Pinpoint the cell where the given text exists, returning its (X, Y) midpoint coordinate. 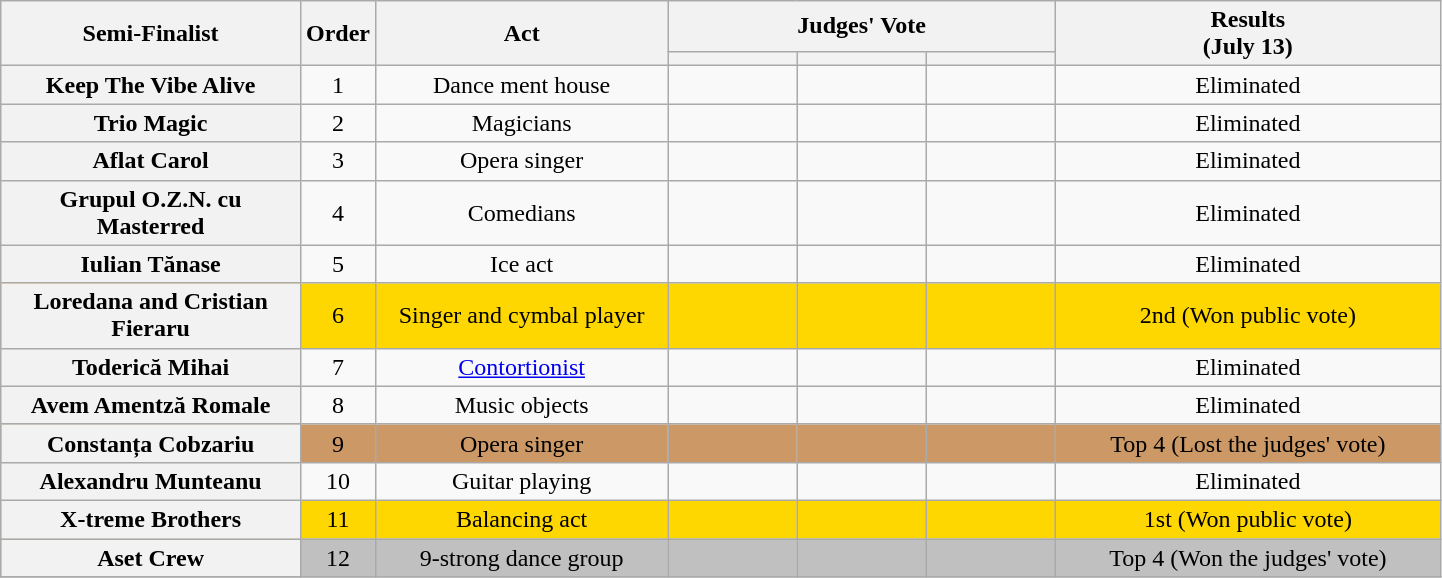
Guitar playing (522, 481)
Judges' Vote (862, 26)
Trio Magic (151, 123)
10 (338, 481)
Contortionist (522, 367)
X-treme Brothers (151, 519)
Loredana and Cristian Fieraru (151, 316)
Top 4 (Lost the judges' vote) (1248, 443)
6 (338, 316)
Balancing act (522, 519)
Results (July 13) (1248, 34)
11 (338, 519)
7 (338, 367)
Toderică Mihai (151, 367)
Magicians (522, 123)
9 (338, 443)
9-strong dance group (522, 557)
3 (338, 161)
Constanța Cobzariu (151, 443)
5 (338, 264)
Ice act (522, 264)
Comedians (522, 212)
8 (338, 405)
Iulian Tănase (151, 264)
Singer and cymbal player (522, 316)
2nd (Won public vote) (1248, 316)
Aset Crew (151, 557)
Semi-Finalist (151, 34)
2 (338, 123)
Alexandru Munteanu (151, 481)
Music objects (522, 405)
Act (522, 34)
Order (338, 34)
12 (338, 557)
Grupul O.Z.N. cu Masterred (151, 212)
Aflat Carol (151, 161)
Dance ment house (522, 85)
1st (Won public vote) (1248, 519)
1 (338, 85)
Keep The Vibe Alive (151, 85)
Avem Amentză Romale (151, 405)
Top 4 (Won the judges' vote) (1248, 557)
4 (338, 212)
